From the cell containing the given text, extract its center point as (x, y) coordinate. 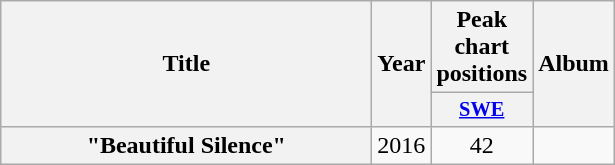
Title (186, 64)
Album (574, 64)
"Beautiful Silence" (186, 145)
42 (482, 145)
Year (402, 64)
Peak chart positions (482, 47)
SWE (482, 110)
2016 (402, 145)
